Pinpoint the cell where the given text exists, returning its [x, y] midpoint coordinate. 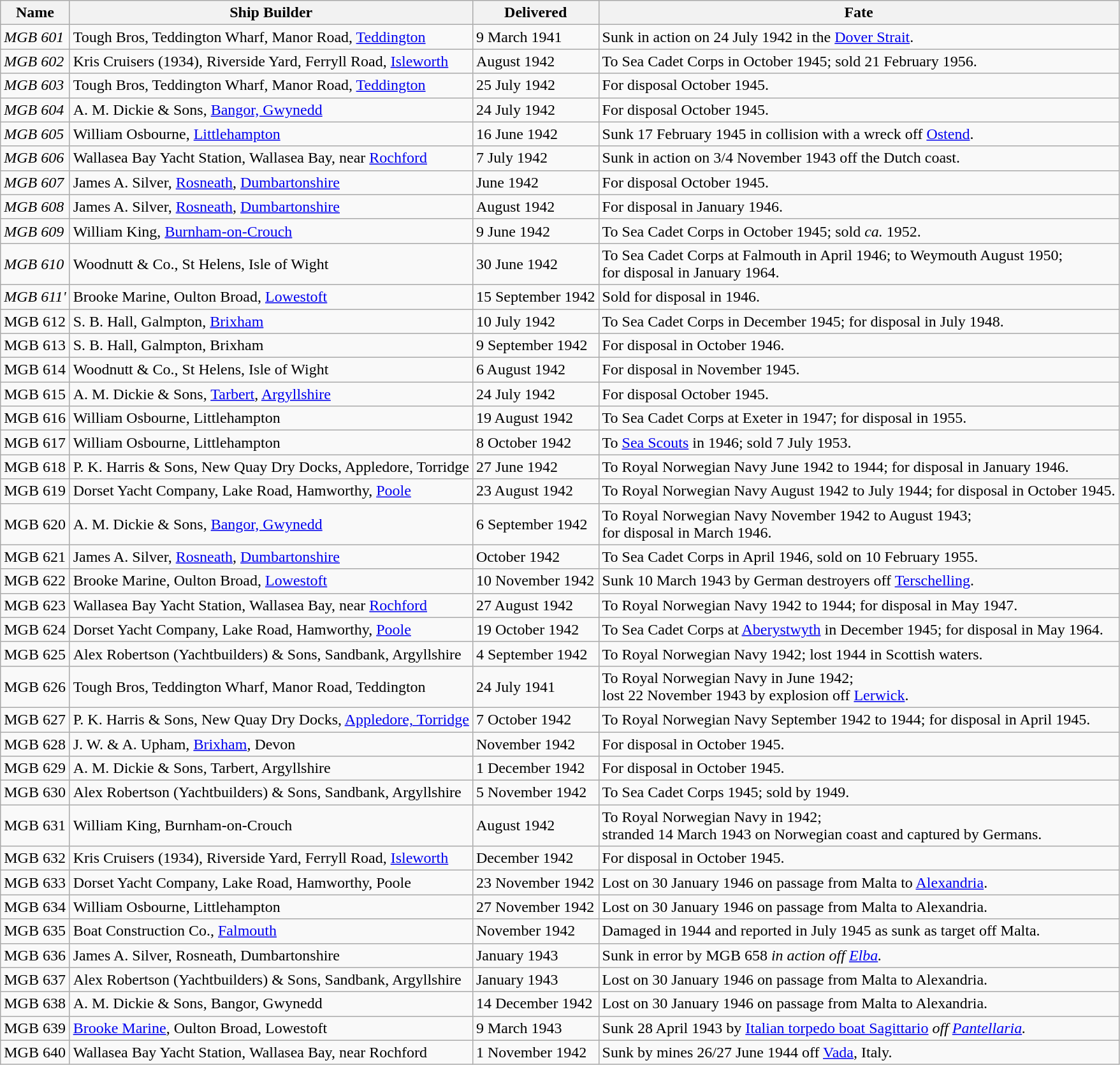
J. W. & A. Upham, Brixham, Devon [271, 744]
MGB 636 [35, 955]
MGB 634 [35, 907]
MGB 619 [35, 491]
MGB 628 [35, 744]
MGB 609 [35, 231]
14 December 1942 [535, 1004]
MGB 614 [35, 370]
MGB 620 [35, 524]
15 September 1942 [535, 297]
Sunk 10 March 1943 by German destroyers off Terschelling. [859, 581]
MGB 617 [35, 443]
9 September 1942 [535, 346]
MGB 638 [35, 1004]
Sunk in action on 3/4 November 1943 off the Dutch coast. [859, 158]
MGB 601 [35, 37]
MGB 624 [35, 629]
MGB 633 [35, 883]
MGB 618 [35, 467]
7 July 1942 [535, 158]
To Sea Cadet Corps at Exeter in 1947; for disposal in 1955. [859, 418]
To Sea Cadet Corps in October 1945; sold 21 February 1956. [859, 61]
To Royal Norwegian Navy 1942 to 1944; for disposal in May 1947. [859, 605]
MGB 605 [35, 134]
6 September 1942 [535, 524]
MGB 627 [35, 719]
16 June 1942 [535, 134]
To Royal Norwegian Navy 1942; lost 1944 in Scottish waters. [859, 654]
10 July 1942 [535, 321]
To Royal Norwegian Navy September 1942 to 1944; for disposal in April 1945. [859, 719]
MGB 607 [35, 182]
MGB 611' [35, 297]
Ship Builder [271, 13]
1 November 1942 [535, 1052]
MGB 640 [35, 1052]
27 August 1942 [535, 605]
25 July 1942 [535, 85]
To Royal Norwegian Navy August 1942 to July 1944; for disposal in October 1945. [859, 491]
Sunk 28 April 1943 by Italian torpedo boat Sagittario off Pantellaria. [859, 1028]
MGB 612 [35, 321]
MGB 603 [35, 85]
To Royal Norwegian Navy in 1942; stranded 14 March 1943 on Norwegian coast and captured by Germans. [859, 825]
MGB 613 [35, 346]
MGB 630 [35, 793]
To Sea Cadet Corps 1945; sold by 1949. [859, 793]
To Royal Norwegian Navy June 1942 to 1944; for disposal in January 1946. [859, 467]
1 December 1942 [535, 768]
June 1942 [535, 182]
30 June 1942 [535, 264]
MGB 602 [35, 61]
To Sea Cadet Corps in April 1946, sold on 10 February 1955. [859, 557]
Name [35, 13]
To Sea Cadet Corps at Aberystwyth in December 1945; for disposal in May 1964. [859, 629]
MGB 625 [35, 654]
19 August 1942 [535, 418]
For disposal in October 1946. [859, 346]
October 1942 [535, 557]
MGB 637 [35, 980]
Sold for disposal in 1946. [859, 297]
7 October 1942 [535, 719]
To Sea Cadet Corps at Falmouth in April 1946; to Weymouth August 1950; for disposal in January 1964. [859, 264]
24 July 1941 [535, 686]
MGB 608 [35, 207]
MGB 629 [35, 768]
To Sea Cadet Corps in December 1945; for disposal in July 1948. [859, 321]
MGB 639 [35, 1028]
23 August 1942 [535, 491]
10 November 1942 [535, 581]
To Royal Norwegian Navy November 1942 to August 1943; for disposal in March 1946. [859, 524]
9 March 1943 [535, 1028]
MGB 622 [35, 581]
5 November 1942 [535, 793]
For disposal in January 1946. [859, 207]
MGB 626 [35, 686]
MGB 631 [35, 825]
Boat Construction Co., Falmouth [271, 931]
Delivered [535, 13]
MGB 615 [35, 394]
To Royal Norwegian Navy in June 1942; lost 22 November 1943 by explosion off Lerwick. [859, 686]
MGB 635 [35, 931]
19 October 1942 [535, 629]
Sunk in error by MGB 658 in action off Elba. [859, 955]
27 June 1942 [535, 467]
Sunk by mines 26/27 June 1944 off Vada, Italy. [859, 1052]
MGB 623 [35, 605]
To Sea Cadet Corps in October 1945; sold ca. 1952. [859, 231]
6 August 1942 [535, 370]
9 March 1941 [535, 37]
MGB 606 [35, 158]
MGB 632 [35, 858]
Sunk 17 February 1945 in collision with a wreck off Ostend. [859, 134]
For disposal in November 1945. [859, 370]
23 November 1942 [535, 883]
9 June 1942 [535, 231]
Fate [859, 13]
To Sea Scouts in 1946; sold 7 July 1953. [859, 443]
4 September 1942 [535, 654]
Damaged in 1944 and reported in July 1945 as sunk as target off Malta. [859, 931]
MGB 621 [35, 557]
MGB 604 [35, 110]
December 1942 [535, 858]
MGB 616 [35, 418]
Sunk in action on 24 July 1942 in the Dover Strait. [859, 37]
MGB 610 [35, 264]
27 November 1942 [535, 907]
8 October 1942 [535, 443]
